Locate the cell with the specified text and output its (X, Y) center coordinate. 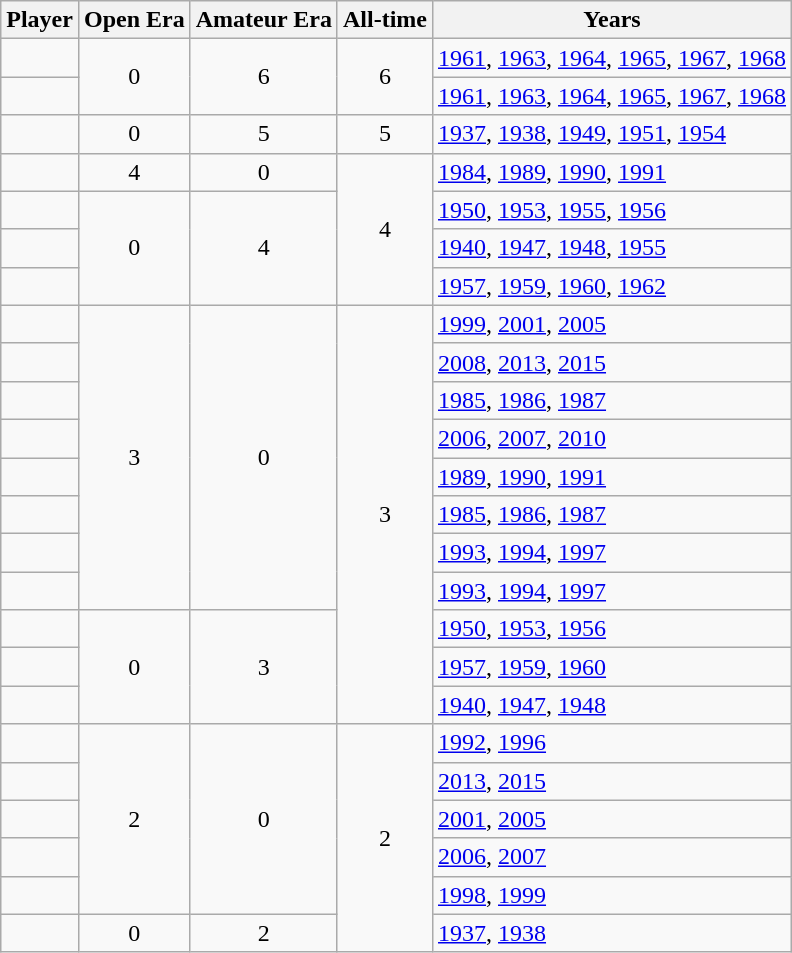
2006, 2007 (612, 857)
1937, 1938 (612, 933)
1937, 1938, 1949, 1951, 1954 (612, 134)
1999, 2001, 2005 (612, 324)
All-time (384, 20)
1950, 1953, 1955, 1956 (612, 210)
2001, 2005 (612, 819)
1957, 1959, 1960, 1962 (612, 286)
1950, 1953, 1956 (612, 629)
1957, 1959, 1960 (612, 667)
2008, 2013, 2015 (612, 362)
1940, 1947, 1948 (612, 705)
1940, 1947, 1948, 1955 (612, 248)
1984, 1989, 1990, 1991 (612, 172)
1989, 1990, 1991 (612, 477)
Open Era (134, 20)
1998, 1999 (612, 895)
1992, 1996 (612, 743)
Years (612, 20)
Amateur Era (264, 20)
2006, 2007, 2010 (612, 438)
Player (40, 20)
2013, 2015 (612, 781)
